Identify which cell holds the provided text, then report its (x, y) central coordinate. 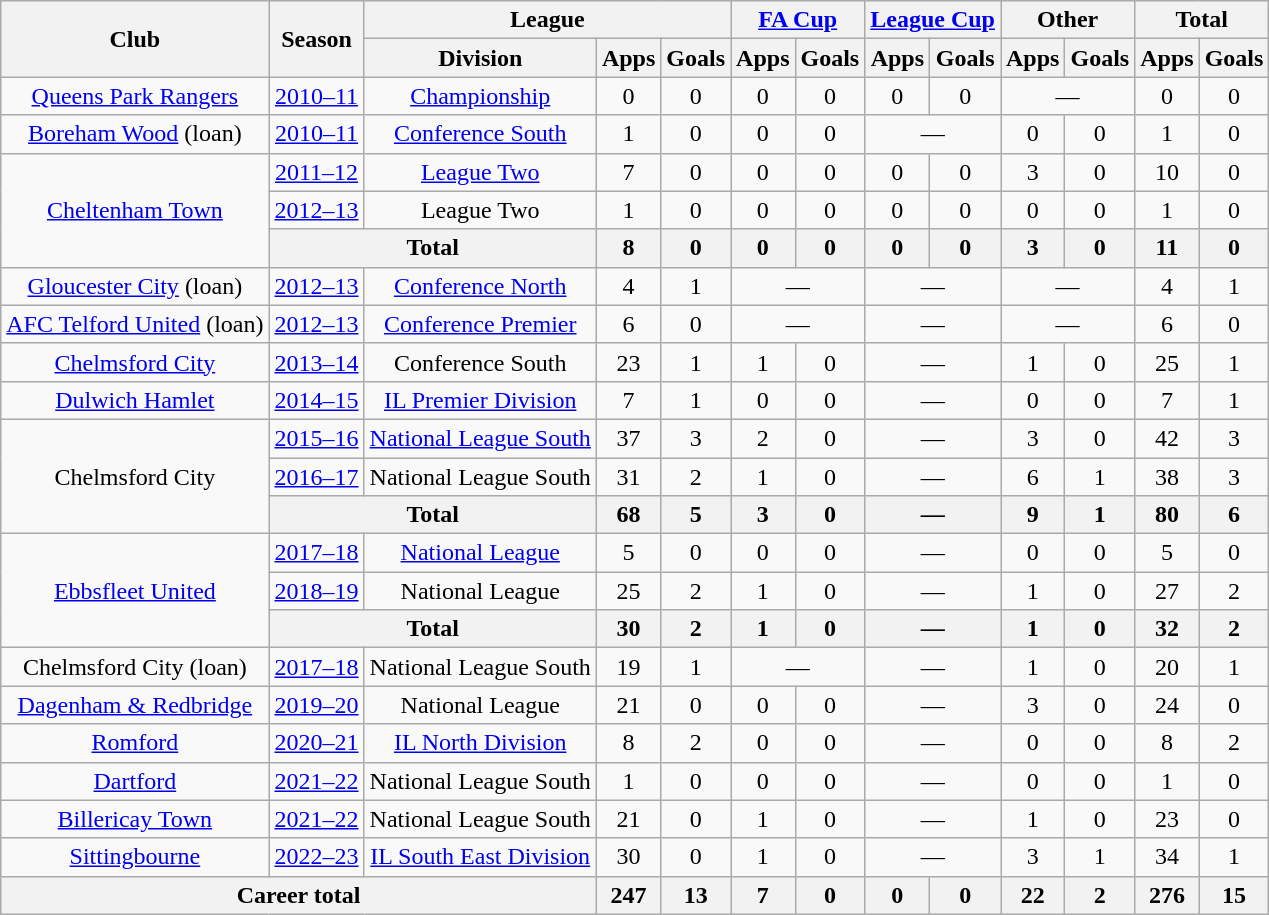
32 (1167, 629)
11 (1167, 248)
Sittingbourne (135, 857)
League Cup (933, 20)
2020–21 (316, 743)
Career total (299, 895)
10 (1167, 172)
2015–16 (316, 438)
Season (316, 39)
9 (1032, 515)
IL Premier Division (480, 400)
Dartford (135, 781)
2011–12 (316, 172)
Cheltenham Town (135, 210)
Chelmsford City (loan) (135, 667)
20 (1167, 667)
Championship (480, 96)
Billericay Town (135, 819)
IL South East Division (480, 857)
Ebbsfleet United (135, 591)
2022–23 (316, 857)
2018–19 (316, 591)
31 (628, 477)
276 (1167, 895)
80 (1167, 515)
IL North Division (480, 743)
Boreham Wood (loan) (135, 134)
Dulwich Hamlet (135, 400)
FA Cup (798, 20)
2016–17 (316, 477)
Conference North (480, 286)
Club (135, 39)
15 (1234, 895)
Romford (135, 743)
2019–20 (316, 705)
247 (628, 895)
27 (1167, 591)
42 (1167, 438)
2014–15 (316, 400)
13 (696, 895)
22 (1032, 895)
AFC Telford United (loan) (135, 324)
24 (1167, 705)
Division (480, 58)
38 (1167, 477)
Dagenham & Redbridge (135, 705)
Conference Premier (480, 324)
Gloucester City (loan) (135, 286)
2013–14 (316, 362)
League (548, 20)
34 (1167, 857)
19 (628, 667)
37 (628, 438)
Other (1067, 20)
68 (628, 515)
Queens Park Rangers (135, 96)
